Return (X, Y) of the center of cell containing provided text 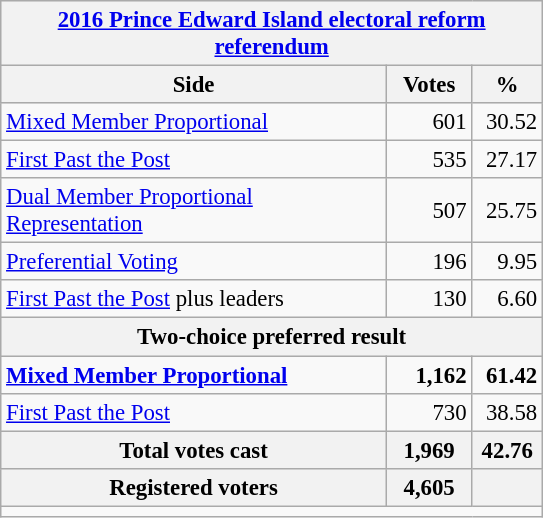
9.95 (508, 262)
196 (429, 262)
130 (429, 299)
601 (429, 122)
30.52 (508, 122)
Dual Member Proportional Representation (194, 210)
4,605 (429, 487)
1,162 (429, 375)
Votes (429, 85)
535 (429, 160)
Two-choice preferred result (272, 337)
% (508, 85)
25.75 (508, 210)
Preferential Voting (194, 262)
507 (429, 210)
61.42 (508, 375)
First Past the Post plus leaders (194, 299)
Registered voters (194, 487)
6.60 (508, 299)
2016 Prince Edward Island electoral reform referendum (272, 34)
1,969 (429, 450)
42.76 (508, 450)
38.58 (508, 412)
730 (429, 412)
Total votes cast (194, 450)
27.17 (508, 160)
Side (194, 85)
